Detect which cell encompasses the target text, then output its (X, Y) center coordinate. 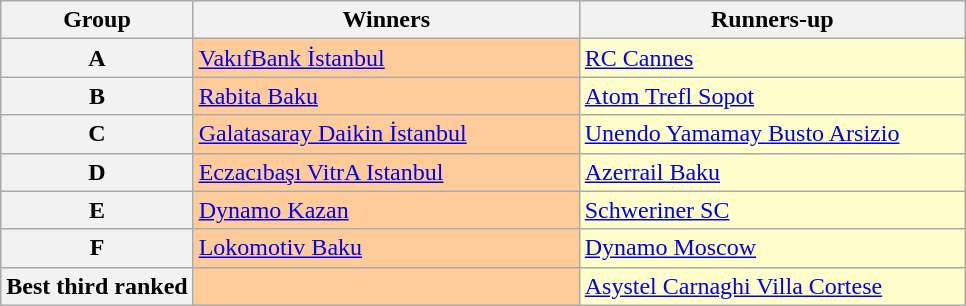
Atom Trefl Sopot (772, 96)
B (97, 96)
Asystel Carnaghi Villa Cortese (772, 286)
Dynamo Kazan (386, 210)
Schweriner SC (772, 210)
C (97, 134)
Azerrail Baku (772, 172)
Rabita Baku (386, 96)
E (97, 210)
Group (97, 20)
F (97, 248)
Best third ranked (97, 286)
D (97, 172)
Lokomotiv Baku (386, 248)
Runners-up (772, 20)
Dynamo Moscow (772, 248)
Galatasaray Daikin İstanbul (386, 134)
Eczacıbaşı VitrA Istanbul (386, 172)
RC Cannes (772, 58)
VakıfBank İstanbul (386, 58)
Winners (386, 20)
Unendo Yamamay Busto Arsizio (772, 134)
A (97, 58)
